For the text-containing cell, return its midpoint in [X, Y] coordinate format. 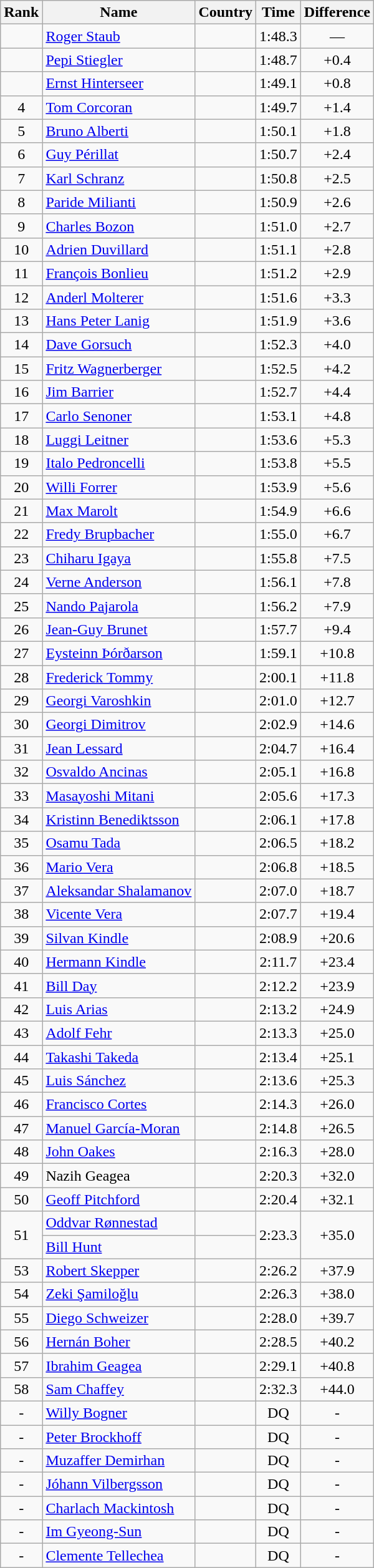
+7.8 [337, 582]
37 [21, 891]
+25.3 [337, 1081]
Jóhann Vilbergsson [118, 1484]
Robert Skepper [118, 1270]
Jean Lessard [118, 748]
Sam Chaffey [118, 1389]
Zeki Şamiloğlu [118, 1294]
18 [21, 440]
2:29.1 [279, 1365]
Willy Bogner [118, 1413]
2:28.0 [279, 1318]
8 [21, 202]
1:55.8 [279, 558]
Silvan Kindle [118, 938]
1:53.1 [279, 416]
2:14.8 [279, 1128]
+17.8 [337, 820]
+26.5 [337, 1128]
+5.3 [337, 440]
Karl Schranz [118, 178]
31 [21, 748]
1:49.1 [279, 84]
13 [21, 321]
Oddvar Rønnestad [118, 1223]
30 [21, 725]
+5.5 [337, 463]
1:53.6 [279, 440]
Im Gyeong-Sun [118, 1532]
17 [21, 416]
1:48.3 [279, 36]
39 [21, 938]
34 [21, 820]
2:05.6 [279, 796]
19 [21, 463]
2:14.3 [279, 1105]
+18.2 [337, 843]
Hans Peter Lanig [118, 321]
2:13.2 [279, 1009]
1:50.8 [279, 178]
Country [226, 12]
1:49.7 [279, 107]
Roger Staub [118, 36]
32 [21, 772]
1:51.1 [279, 249]
Georgi Varoshkin [118, 701]
+16.4 [337, 748]
2:13.3 [279, 1033]
Name [118, 12]
2:07.0 [279, 891]
Manuel García-Moran [118, 1128]
16 [21, 392]
Guy Périllat [118, 155]
1:54.9 [279, 511]
+2.6 [337, 202]
2:13.6 [279, 1081]
+19.4 [337, 914]
+2.8 [337, 249]
+4.0 [337, 345]
Luggi Leitner [118, 440]
53 [21, 1270]
12 [21, 298]
1:50.9 [279, 202]
+10.8 [337, 653]
Anderl Molterer [118, 298]
+18.7 [337, 891]
2:32.3 [279, 1389]
2:06.8 [279, 867]
Chiharu Igaya [118, 558]
Geoff Pitchford [118, 1199]
+23.4 [337, 962]
+5.6 [337, 487]
57 [21, 1365]
+7.5 [337, 558]
+28.0 [337, 1152]
Hermann Kindle [118, 962]
Masayoshi Mitani [118, 796]
Mario Vera [118, 867]
Charlach Mackintosh [118, 1508]
John Oakes [118, 1152]
+11.8 [337, 677]
+9.4 [337, 629]
+0.4 [337, 60]
Francisco Cortes [118, 1105]
1:51.2 [279, 273]
27 [21, 653]
2:02.9 [279, 725]
+20.6 [337, 938]
Aleksandar Shalamanov [118, 891]
2:06.1 [279, 820]
47 [21, 1128]
Italo Pedroncelli [118, 463]
23 [21, 558]
49 [21, 1176]
+2.4 [337, 155]
2:11.7 [279, 962]
+1.4 [337, 107]
1:57.7 [279, 629]
+12.7 [337, 701]
+17.3 [337, 796]
24 [21, 582]
2:07.7 [279, 914]
Carlo Senoner [118, 416]
2:00.1 [279, 677]
Difference [337, 12]
Pepi Stiegler [118, 60]
Rank [21, 12]
Bill Hunt [118, 1247]
Kristinn Benediktsson [118, 820]
1:53.8 [279, 463]
Max Marolt [118, 511]
38 [21, 914]
+14.6 [337, 725]
+40.2 [337, 1342]
+32.1 [337, 1199]
Tom Corcoran [118, 107]
+35.0 [337, 1235]
Clemente Tellechea [118, 1556]
10 [21, 249]
+2.9 [337, 273]
2:05.1 [279, 772]
Takashi Takeda [118, 1057]
42 [21, 1009]
46 [21, 1105]
11 [21, 273]
Frederick Tommy [118, 677]
22 [21, 535]
2:12.2 [279, 985]
2:26.2 [279, 1270]
Hernán Boher [118, 1342]
+23.9 [337, 985]
33 [21, 796]
+37.9 [337, 1270]
Nando Pajarola [118, 606]
Bill Day [118, 985]
51 [21, 1235]
14 [21, 345]
Jean-Guy Brunet [118, 629]
35 [21, 843]
Nazih Geagea [118, 1176]
50 [21, 1199]
Dave Gorsuch [118, 345]
+39.7 [337, 1318]
+7.9 [337, 606]
9 [21, 226]
28 [21, 677]
Willi Forrer [118, 487]
+24.9 [337, 1009]
Ibrahim Geagea [118, 1365]
Ernst Hinterseer [118, 84]
1:50.7 [279, 155]
Peter Brockhoff [118, 1436]
54 [21, 1294]
36 [21, 867]
+16.8 [337, 772]
41 [21, 985]
Adrien Duvillard [118, 249]
+4.4 [337, 392]
2:04.7 [279, 748]
Georgi Dimitrov [118, 725]
+40.8 [337, 1365]
2:28.5 [279, 1342]
1:48.7 [279, 60]
55 [21, 1318]
+32.0 [337, 1176]
Verne Anderson [118, 582]
1:56.2 [279, 606]
26 [21, 629]
+3.6 [337, 321]
48 [21, 1152]
+2.7 [337, 226]
+6.7 [337, 535]
1:51.6 [279, 298]
Fritz Wagnerberger [118, 369]
1:52.7 [279, 392]
Muzaffer Demirhan [118, 1461]
Time [279, 12]
+44.0 [337, 1389]
+38.0 [337, 1294]
Diego Schweizer [118, 1318]
2:08.9 [279, 938]
56 [21, 1342]
20 [21, 487]
— [337, 36]
Adolf Fehr [118, 1033]
+3.3 [337, 298]
2:13.4 [279, 1057]
1:50.1 [279, 131]
2:20.3 [279, 1176]
François Bonlieu [118, 273]
Eysteinn Þórðarson [118, 653]
4 [21, 107]
1:53.9 [279, 487]
+4.2 [337, 369]
1:52.3 [279, 345]
2:16.3 [279, 1152]
+4.8 [337, 416]
45 [21, 1081]
5 [21, 131]
1:59.1 [279, 653]
2:01.0 [279, 701]
2:26.3 [279, 1294]
+26.0 [337, 1105]
+18.5 [337, 867]
21 [21, 511]
6 [21, 155]
Luis Arias [118, 1009]
+25.0 [337, 1033]
+2.5 [337, 178]
43 [21, 1033]
+25.1 [337, 1057]
Charles Bozon [118, 226]
Fredy Brupbacher [118, 535]
1:51.0 [279, 226]
+0.8 [337, 84]
Luis Sánchez [118, 1081]
Osamu Tada [118, 843]
1:56.1 [279, 582]
1:51.9 [279, 321]
40 [21, 962]
15 [21, 369]
1:55.0 [279, 535]
2:23.3 [279, 1235]
Bruno Alberti [118, 131]
+6.6 [337, 511]
Osvaldo Ancinas [118, 772]
7 [21, 178]
+1.8 [337, 131]
44 [21, 1057]
Paride Milianti [118, 202]
Vicente Vera [118, 914]
29 [21, 701]
Jim Barrier [118, 392]
58 [21, 1389]
25 [21, 606]
2:20.4 [279, 1199]
1:52.5 [279, 369]
2:06.5 [279, 843]
